Output the (x, y) coordinate of the center of the cell containing the given text.  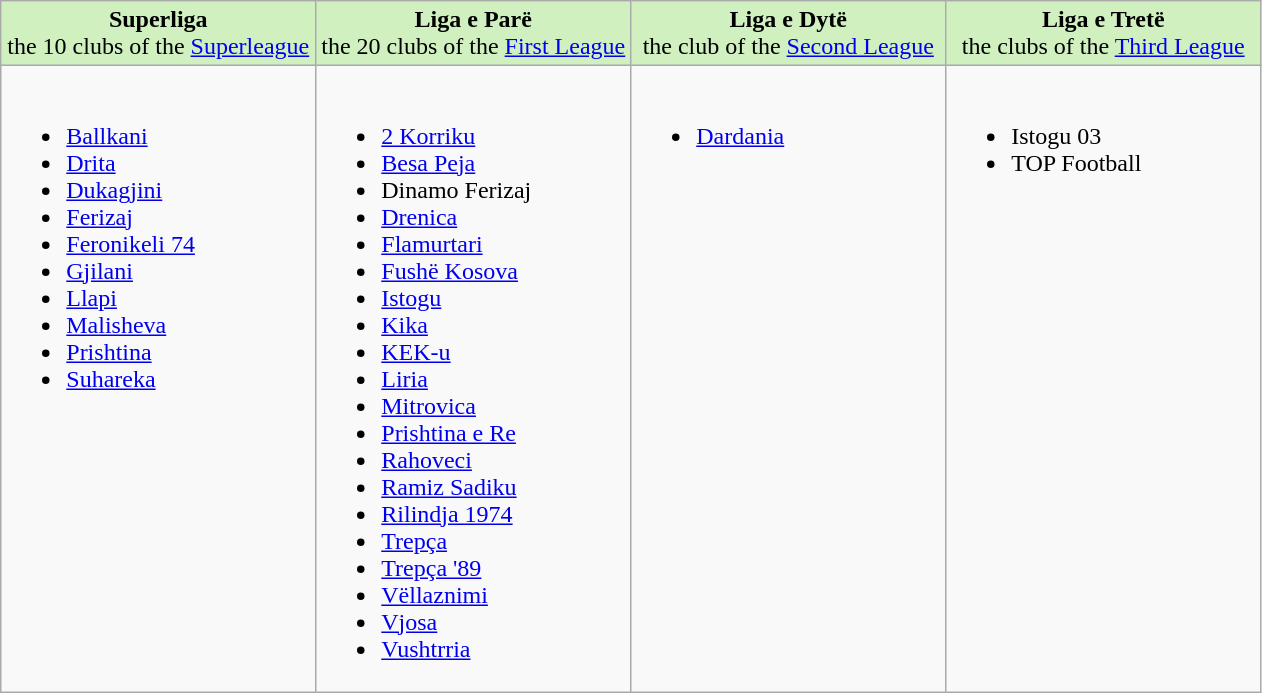
Liga e Dytëthe club of the Second League (788, 34)
Liga e Tretëthe clubs of the Third League (1104, 34)
Superligathe 10 clubs of the Superleague (158, 34)
BallkaniDritaDukagjiniFerizajFeronikeli 74GjilaniLlapiMalishevaPrishtinaSuhareka (158, 379)
Liga e Parëthe 20 clubs of the First League (474, 34)
Dardania (788, 379)
Istogu 03TOP Football (1104, 379)
